Provide the [X, Y] coordinate of the cell's center where the given text is located.  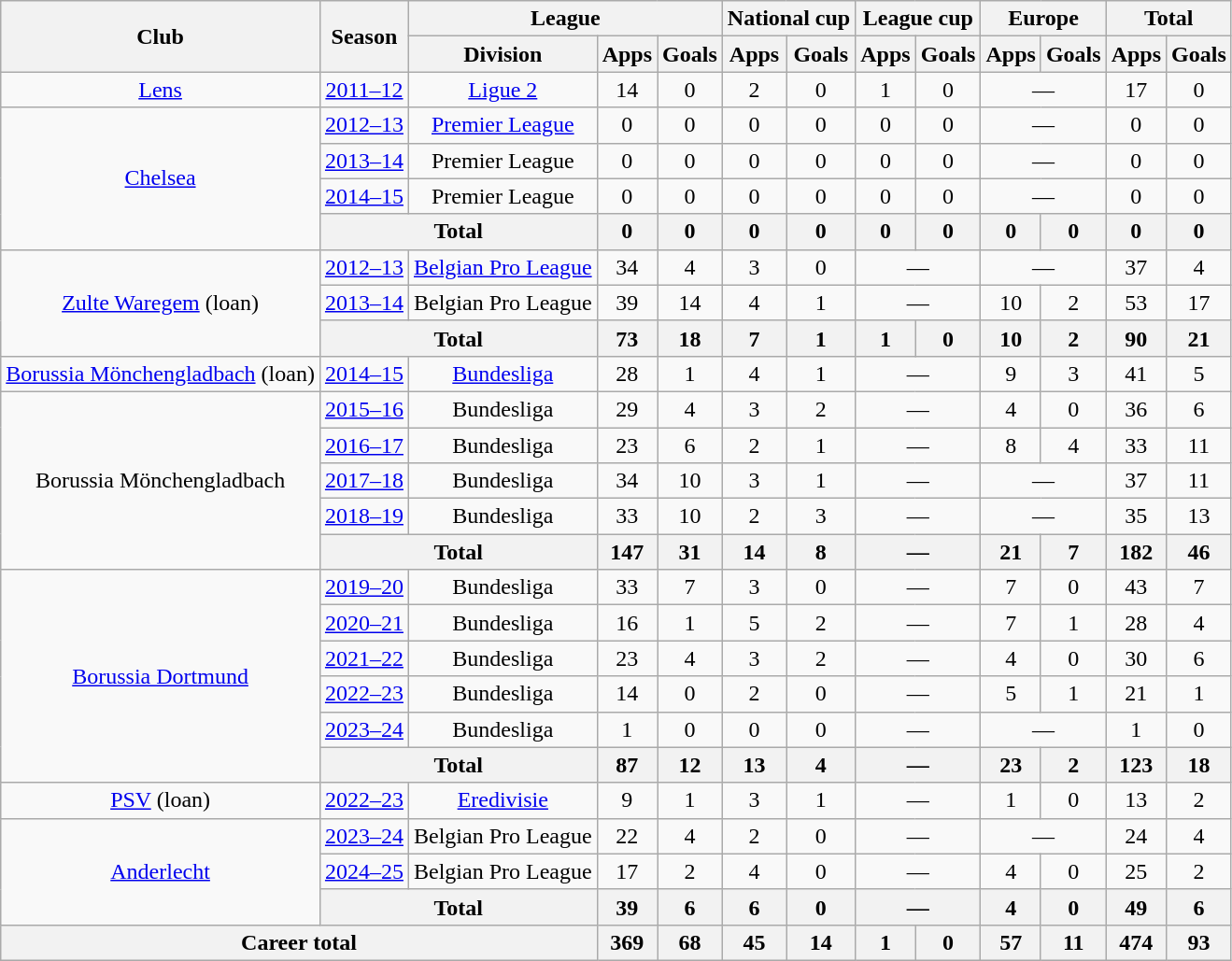
Ligue 2 [503, 90]
2018–19 [364, 516]
League [565, 19]
29 [627, 409]
Europe [1043, 19]
57 [1011, 942]
Eredivisie [503, 800]
49 [1136, 907]
PSV (loan) [161, 800]
25 [1136, 871]
43 [1136, 587]
53 [1136, 303]
Anderlecht [161, 871]
2015–16 [364, 409]
73 [627, 338]
45 [754, 942]
Division [503, 54]
League cup [918, 19]
2024–25 [364, 871]
Chelsea [161, 178]
Career total [299, 942]
Borussia Dortmund [161, 676]
35 [1136, 516]
46 [1199, 552]
22 [627, 836]
16 [627, 623]
2017–18 [364, 481]
87 [627, 765]
Borussia Mönchengladbach (loan) [161, 374]
93 [1199, 942]
182 [1136, 552]
369 [627, 942]
147 [627, 552]
24 [1136, 836]
2016–17 [364, 445]
Club [161, 36]
2011–12 [364, 90]
12 [690, 765]
Season [364, 36]
474 [1136, 942]
90 [1136, 338]
Lens [161, 90]
National cup [788, 19]
Borussia Mönchengladbach [161, 480]
36 [1136, 409]
2019–20 [364, 587]
30 [1136, 658]
31 [690, 552]
41 [1136, 374]
68 [690, 942]
2020–21 [364, 623]
123 [1136, 765]
Zulte Waregem (loan) [161, 303]
2021–22 [364, 658]
